Extract the [x, y] coordinate from the center of the cell holding the provided text.  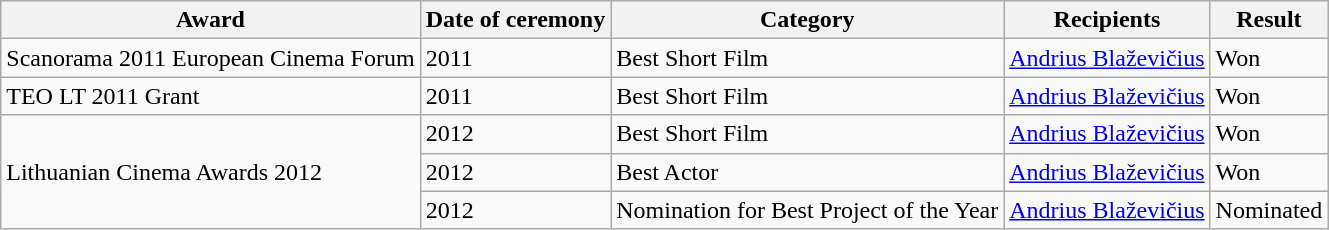
Recipients [1107, 20]
Lithuanian Cinema Awards 2012 [210, 172]
Nomination for Best Project of the Year [808, 210]
TEO LT 2011 Grant [210, 96]
Scanorama 2011 European Cinema Forum [210, 58]
Best Actor [808, 172]
Award [210, 20]
Nominated [1269, 210]
Result [1269, 20]
Date of ceremony [516, 20]
Category [808, 20]
